Detect which cell encompasses the target text, then output its [x, y] center coordinate. 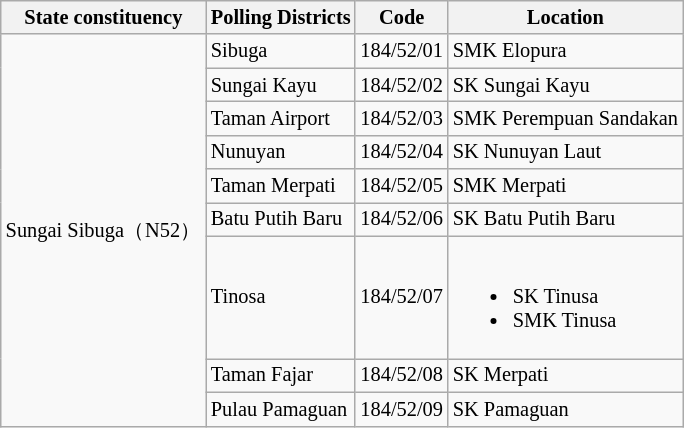
184/52/01 [401, 51]
184/52/08 [401, 375]
Tinosa [281, 297]
Sibuga [281, 51]
184/52/03 [401, 118]
SK Pamaguan [566, 409]
Sungai Sibuga（N52） [104, 230]
Taman Fajar [281, 375]
State constituency [104, 17]
184/52/02 [401, 85]
SMK Merpati [566, 186]
Nunuyan [281, 152]
Code [401, 17]
184/52/06 [401, 219]
Batu Putih Baru [281, 219]
Polling Districts [281, 17]
SMK Elopura [566, 51]
SK Sungai Kayu [566, 85]
SK Merpati [566, 375]
Sungai Kayu [281, 85]
SK Batu Putih Baru [566, 219]
Location [566, 17]
184/52/09 [401, 409]
SK Nunuyan Laut [566, 152]
SMK Perempuan Sandakan [566, 118]
184/52/04 [401, 152]
SK TinusaSMK Tinusa [566, 297]
184/52/05 [401, 186]
Pulau Pamaguan [281, 409]
Taman Airport [281, 118]
Taman Merpati [281, 186]
184/52/07 [401, 297]
